Search for the cell housing the specified text and yield its [X, Y] center coordinate. 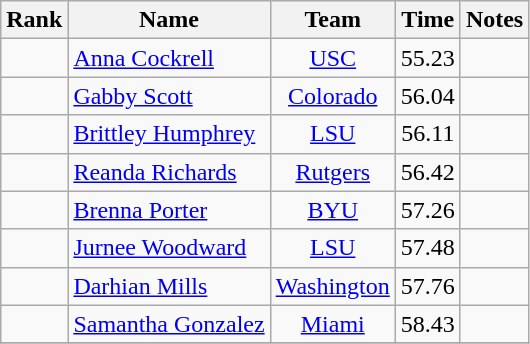
Washington [332, 286]
Brenna Porter [169, 210]
Jurnee Woodward [169, 248]
Reanda Richards [169, 172]
Gabby Scott [169, 96]
Samantha Gonzalez [169, 324]
57.76 [428, 286]
Rutgers [332, 172]
Colorado [332, 96]
Team [332, 20]
58.43 [428, 324]
57.26 [428, 210]
56.11 [428, 134]
Anna Cockrell [169, 58]
57.48 [428, 248]
Brittley Humphrey [169, 134]
55.23 [428, 58]
Notes [494, 20]
BYU [332, 210]
Name [169, 20]
Rank [34, 20]
56.04 [428, 96]
Miami [332, 324]
Time [428, 20]
Darhian Mills [169, 286]
56.42 [428, 172]
USC [332, 58]
